Find where the given text appears and provide that cell's center as (X, Y) coordinate. 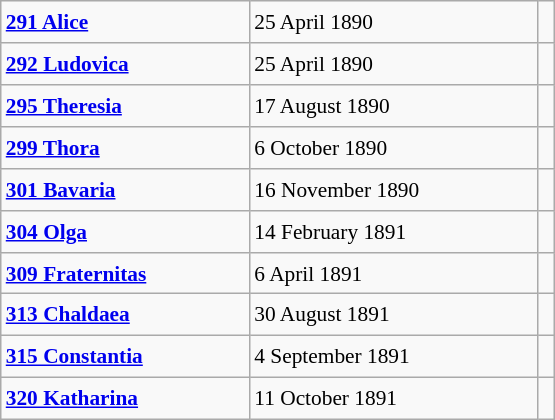
11 October 1891 (394, 399)
299 Thora (126, 148)
4 September 1891 (394, 357)
30 August 1891 (394, 315)
313 Chaldaea (126, 315)
320 Katharina (126, 399)
16 November 1890 (394, 189)
301 Bavaria (126, 189)
309 Fraternitas (126, 273)
295 Theresia (126, 106)
17 August 1890 (394, 106)
14 February 1891 (394, 231)
6 April 1891 (394, 273)
291 Alice (126, 22)
6 October 1890 (394, 148)
304 Olga (126, 231)
292 Ludovica (126, 64)
315 Constantia (126, 357)
